Search for the cell housing the specified text and yield its (X, Y) center coordinate. 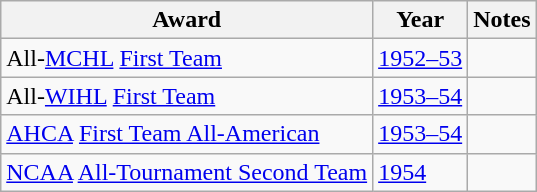
1954 (420, 172)
All-MCHL First Team (187, 58)
AHCA First Team All-American (187, 134)
Year (420, 20)
Award (187, 20)
Notes (502, 20)
NCAA All-Tournament Second Team (187, 172)
All-WIHL First Team (187, 96)
1952–53 (420, 58)
